From the cell containing the given text, extract its center point as [X, Y] coordinate. 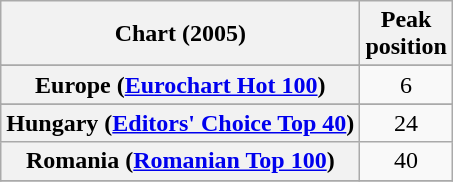
Chart (2005) [180, 34]
Europe (Eurochart Hot 100) [180, 85]
6 [406, 85]
Peakposition [406, 34]
Romania (Romanian Top 100) [180, 161]
24 [406, 123]
40 [406, 161]
Hungary (Editors' Choice Top 40) [180, 123]
